Scan for the cell matching the given text and deliver its [x, y] coordinate at center. 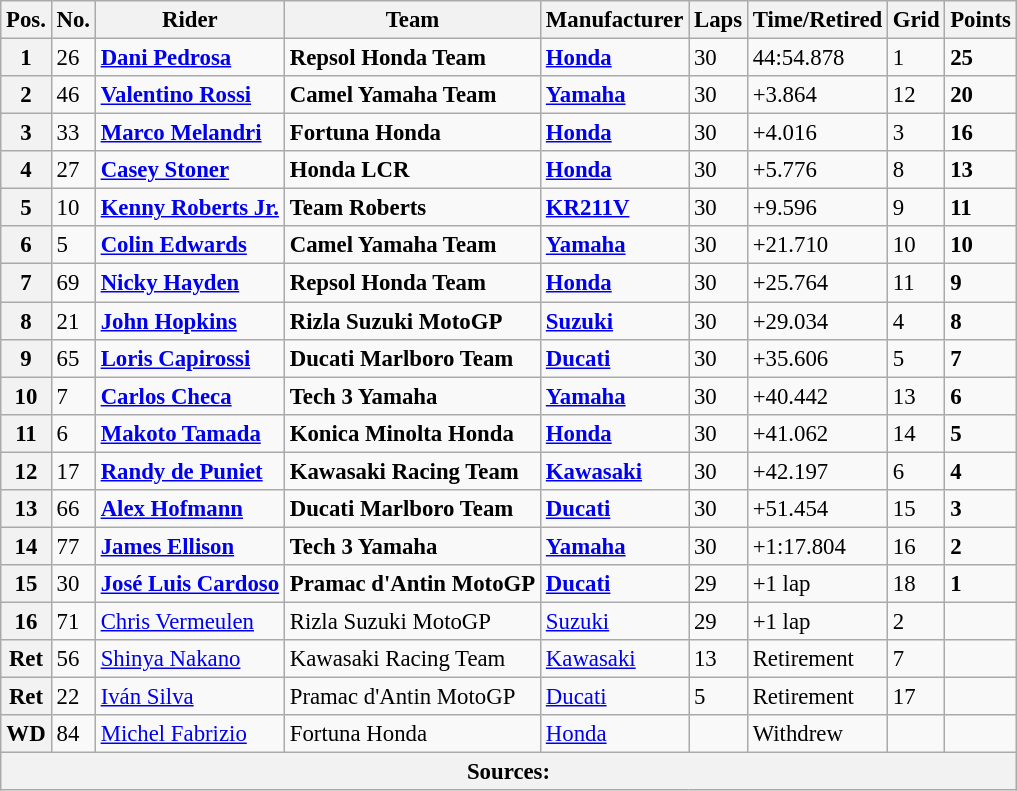
WD [26, 734]
25 [980, 58]
Sources: [509, 772]
71 [73, 621]
27 [73, 170]
+9.596 [817, 208]
Shinya Nakano [190, 659]
21 [73, 321]
66 [73, 509]
+21.710 [817, 245]
84 [73, 734]
Loris Capirossi [190, 358]
+40.442 [817, 396]
James Ellison [190, 546]
18 [916, 584]
Grid [916, 20]
Iván Silva [190, 697]
22 [73, 697]
+5.776 [817, 170]
Dani Pedrosa [190, 58]
Team [412, 20]
John Hopkins [190, 321]
+35.606 [817, 358]
Alex Hofmann [190, 509]
Pos. [26, 20]
44:54.878 [817, 58]
Carlos Checa [190, 396]
Nicky Hayden [190, 283]
José Luis Cardoso [190, 584]
No. [73, 20]
Team Roberts [412, 208]
56 [73, 659]
46 [73, 95]
Michel Fabrizio [190, 734]
Withdrew [817, 734]
+3.864 [817, 95]
+42.197 [817, 471]
65 [73, 358]
+4.016 [817, 133]
KR211V [615, 208]
Konica Minolta Honda [412, 433]
20 [980, 95]
Kenny Roberts Jr. [190, 208]
Casey Stoner [190, 170]
Points [980, 20]
+25.764 [817, 283]
69 [73, 283]
Valentino Rossi [190, 95]
Makoto Tamada [190, 433]
+41.062 [817, 433]
Marco Melandri [190, 133]
Time/Retired [817, 20]
+51.454 [817, 509]
77 [73, 546]
+1:17.804 [817, 546]
Colin Edwards [190, 245]
Randy de Puniet [190, 471]
26 [73, 58]
Rider [190, 20]
Chris Vermeulen [190, 621]
33 [73, 133]
Manufacturer [615, 20]
Laps [718, 20]
+29.034 [817, 321]
Honda LCR [412, 170]
